From the cell containing the given text, extract its center point as (X, Y) coordinate. 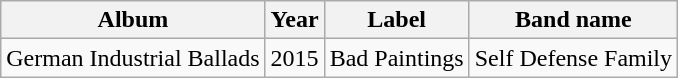
German Industrial Ballads (133, 58)
Band name (573, 20)
Bad Paintings (396, 58)
Album (133, 20)
Self Defense Family (573, 58)
Year (294, 20)
2015 (294, 58)
Label (396, 20)
